Find where the given text appears and provide that cell's center as [x, y] coordinate. 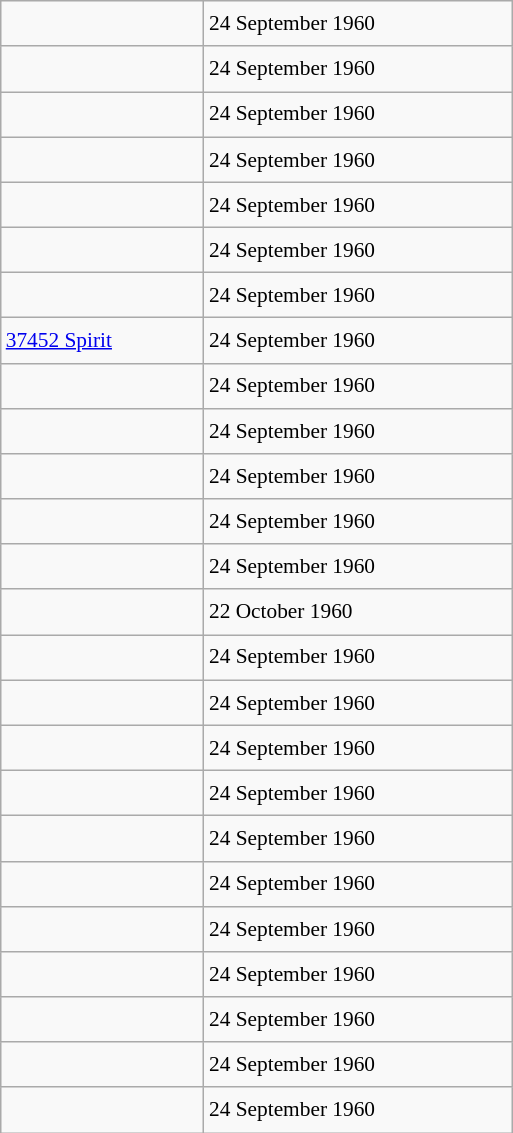
37452 Spirit [102, 340]
22 October 1960 [358, 612]
